Extract the (X, Y) coordinate from the center of the cell holding the provided text.  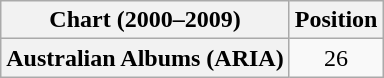
Chart (2000–2009) (145, 20)
26 (336, 58)
Position (336, 20)
Australian Albums (ARIA) (145, 58)
